Provide the [x, y] coordinate of the cell's center where the given text is located.  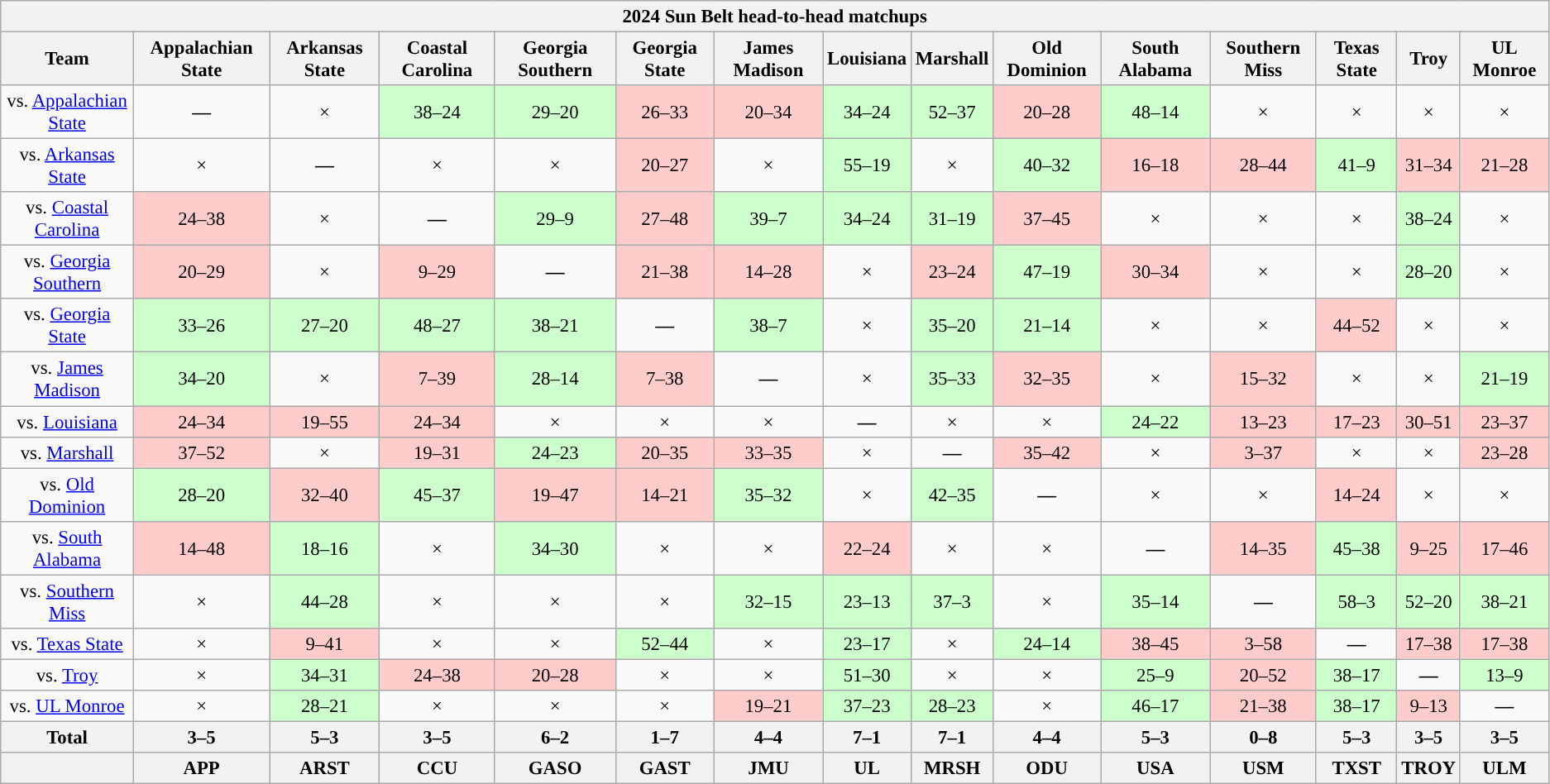
27–48 [665, 218]
35–32 [768, 495]
GASO [555, 768]
34–20 [202, 379]
Team [68, 60]
20–27 [665, 165]
37–3 [953, 602]
24–22 [1156, 422]
Southern Miss [1263, 60]
Troy [1428, 60]
35–14 [1156, 602]
Old Dominion [1047, 60]
Arkansas State [324, 60]
33–35 [768, 452]
41–9 [1356, 165]
52–20 [1428, 602]
vs. South Alabama [68, 547]
ULM [1504, 768]
13–23 [1263, 422]
29–9 [555, 218]
9–41 [324, 644]
Georgia Southern [555, 60]
24–14 [1047, 644]
ODU [1047, 768]
TROY [1428, 768]
1–7 [665, 737]
23–28 [1504, 452]
45–37 [437, 495]
34–30 [555, 547]
17–23 [1356, 422]
Georgia State [665, 60]
31–34 [1428, 165]
23–37 [1504, 422]
14–28 [768, 273]
47–19 [1047, 273]
Coastal Carolina [437, 60]
38–7 [768, 326]
28–14 [555, 379]
33–26 [202, 326]
9–25 [1428, 547]
20–34 [768, 112]
2024 Sun Belt head-to-head matchups [775, 17]
32–15 [768, 602]
39–7 [768, 218]
23–17 [867, 644]
15–32 [1263, 379]
14–24 [1356, 495]
James Madison [768, 60]
29–20 [555, 112]
40–32 [1047, 165]
28–23 [953, 706]
28–44 [1263, 165]
21–19 [1504, 379]
vs. Coastal Carolina [68, 218]
27–20 [324, 326]
vs. Marshall [68, 452]
35–33 [953, 379]
vs. James Madison [68, 379]
58–3 [1356, 602]
16–18 [1156, 165]
Total [68, 737]
vs. Old Dominion [68, 495]
35–20 [953, 326]
APP [202, 768]
MRSH [953, 768]
Louisiana [867, 60]
20–29 [202, 273]
19–21 [768, 706]
14–35 [1263, 547]
vs. Texas State [68, 644]
46–17 [1156, 706]
14–48 [202, 547]
22–24 [867, 547]
37–45 [1047, 218]
45–38 [1356, 547]
20–35 [665, 452]
26–33 [665, 112]
44–52 [1356, 326]
GAST [665, 768]
51–30 [867, 675]
24–23 [555, 452]
vs. Louisiana [68, 422]
Texas State [1356, 60]
42–35 [953, 495]
0–8 [1263, 737]
13–9 [1504, 675]
30–51 [1428, 422]
18–16 [324, 547]
48–14 [1156, 112]
3–37 [1263, 452]
32–40 [324, 495]
19–55 [324, 422]
vs. Troy [68, 675]
ARST [324, 768]
34–31 [324, 675]
30–34 [1156, 273]
52–44 [665, 644]
37–23 [867, 706]
44–28 [324, 602]
48–27 [437, 326]
19–31 [437, 452]
32–35 [1047, 379]
vs. Appalachian State [68, 112]
6–2 [555, 737]
21–28 [1504, 165]
31–19 [953, 218]
TXST [1356, 768]
19–47 [555, 495]
35–42 [1047, 452]
CCU [437, 768]
23–13 [867, 602]
vs. Georgia State [68, 326]
14–21 [665, 495]
vs. Southern Miss [68, 602]
Marshall [953, 60]
USA [1156, 768]
USM [1263, 768]
9–13 [1428, 706]
38–45 [1156, 644]
7–38 [665, 379]
vs. Georgia Southern [68, 273]
7–39 [437, 379]
JMU [768, 768]
21–14 [1047, 326]
Appalachian State [202, 60]
UL [867, 768]
28–21 [324, 706]
vs. UL Monroe [68, 706]
37–52 [202, 452]
17–46 [1504, 547]
23–24 [953, 273]
25–9 [1156, 675]
9–29 [437, 273]
vs. Arkansas State [68, 165]
20–52 [1263, 675]
3–58 [1263, 644]
52–37 [953, 112]
55–19 [867, 165]
UL Monroe [1504, 60]
South Alabama [1156, 60]
